Pinpoint the cell where the given text exists, returning its (X, Y) midpoint coordinate. 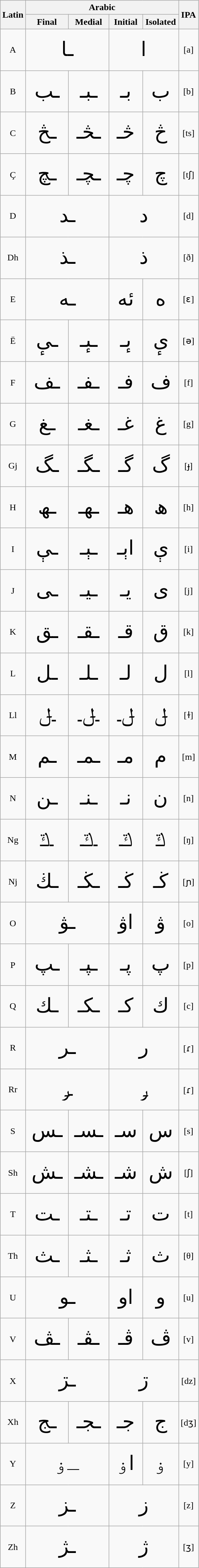
ب (161, 92)
ـگـ (89, 466)
ـگ (47, 466)
Isolated (161, 22)
Ç (13, 174)
ـىٕ (47, 341)
ـز (67, 1505)
ـݪ (47, 715)
ىٕـ (126, 341)
ـل (47, 673)
ز (144, 1505)
ف (161, 383)
Y (13, 1464)
ـتـ (89, 1214)
ھـ (126, 507)
ق (161, 632)
یـ (126, 591)
Medial (89, 22)
بـ (126, 92)
اۋ (126, 923)
[d] (188, 216)
Dh (13, 258)
ـس (47, 1131)
لـ (126, 673)
[t] (188, 1214)
[ɲ] (188, 882)
ـب (47, 92)
ـݿ (47, 840)
ـذ (67, 258)
ـقـ (89, 632)
E‬ (13, 299)
پ (161, 965)
Nj (13, 882)
ـڤ (47, 1339)
چ (161, 174)
[ɟ] (188, 466)
J (13, 591)
ـن (47, 798)
Gj (13, 466)
ـش (47, 1173)
M (13, 757)
ـۋ (67, 923)
څ (161, 133)
ـا (67, 50)
[c] (188, 1006)
ـف (47, 383)
ـنـ (89, 798)
‍ـڬ (47, 882)
ـث (47, 1256)
C (13, 133)
ـبـ (89, 92)
H (13, 507)
ـىٕـ (89, 341)
U (13, 1298)
ر (144, 1048)
ـغـ (89, 424)
Ë (13, 341)
ذ (144, 258)
كـ (126, 1006)
اېـ (126, 549)
ـو (67, 1298)
A (13, 50)
[g] (188, 424)
ـچ (47, 174)
ئە (126, 299)
ݪ (161, 715)
غ (161, 424)
ـپ (47, 965)
تـ (126, 1214)
ـھ (47, 507)
ـكـ (89, 1006)
ـې (47, 549)
D (13, 216)
Sh (13, 1173)
ـۏ (67, 1464)
گـ (126, 466)
Zh (13, 1547)
ـیـ (89, 591)
جـ (126, 1423)
X (13, 1381)
P (13, 965)
ن (161, 798)
Ng (13, 840)
ـفـ (89, 383)
[ʃ] (188, 1173)
[tʃ] (188, 174)
ـېـ (89, 549)
څـ (126, 133)
ݿ (161, 840)
[s] (188, 1131)
شـ (126, 1173)
د (144, 216)
ثـ (126, 1256)
ڤـ (126, 1339)
ـغ (47, 424)
Rr (13, 1090)
[ts] (188, 133)
ث (161, 1256)
ـڅ (47, 133)
س (161, 1131)
[z] (188, 1505)
[n] (188, 798)
او (126, 1298)
ې (161, 549)
S (13, 1131)
ـجـ (89, 1423)
ـݪـ (89, 715)
ݛ (144, 1090)
[j] (188, 591)
Th (13, 1256)
O (13, 923)
ۏ (161, 1464)
ـی (47, 591)
ىٕ (161, 341)
ـج (47, 1423)
[l] (188, 673)
Xh (13, 1423)
ا (144, 50)
K (13, 632)
L (13, 673)
ە (161, 299)
فـ (126, 383)
N (13, 798)
ـمـ (89, 757)
مـ (126, 757)
ی (161, 591)
[y] (188, 1464)
[ɛ] (188, 299)
ل (161, 673)
ـسـ (89, 1131)
ـثـ (89, 1256)
[i] (188, 549)
ݿـ (126, 840)
نـ (126, 798)
Z (13, 1505)
ھ (161, 507)
ـر (67, 1048)
ك (161, 1006)
ـلـ (89, 673)
[dʒ] (188, 1423)
[k] (188, 632)
V (13, 1339)
ڤ (161, 1339)
ـچـ (89, 174)
پـ (126, 965)
غـ (126, 424)
[o] (188, 923)
ـشـ (89, 1173)
ݪـ (126, 715)
Arabic (102, 8)
[b] (188, 92)
[ŋ] (188, 840)
ـژ (67, 1547)
I (13, 549)
قـ (126, 632)
م (161, 757)
ـڅـ (89, 133)
IPA (188, 15)
ت (161, 1214)
[a] (188, 50)
‫ـە‬‬ (67, 299)
[m] (188, 757)
ـم (47, 757)
Latin (13, 15)
ڗ (144, 1381)
[dz] (188, 1381)
ـت (47, 1214)
‍ـڬـ (89, 882)
ـپـ (89, 965)
ـڤـ (89, 1339)
F (13, 383)
[h] (188, 507)
T (13, 1214)
[θ] (188, 1256)
[f] (188, 383)
[v] (188, 1339)
[p] (188, 965)
ۋ (161, 923)
ج (161, 1423)
ژ (144, 1547)
ـڗ (67, 1381)
Ll (13, 715)
ش (161, 1173)
[ɫ] (188, 715)
ـݿـ (89, 840)
ـݛ (67, 1090)
B (13, 92)
و (161, 1298)
سـ (126, 1131)
ـد (67, 216)
[u] (188, 1298)
گ (161, 466)
[ð] (188, 258)
Initial (126, 22)
ـھـ (89, 507)
Final (47, 22)
اۏ (126, 1464)
[ə] (188, 341)
G (13, 424)
ـك (47, 1006)
چـ (126, 174)
[ʒ] (188, 1547)
Q (13, 1006)
R (13, 1048)
ـق (47, 632)
